Return the (x, y) coordinate for the center point of the cell that contains the specified text.  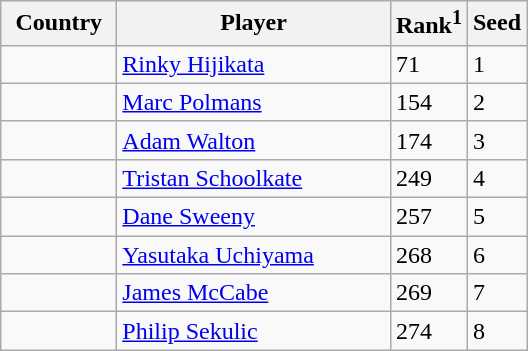
269 (428, 293)
Adam Walton (254, 140)
6 (496, 255)
1 (496, 64)
257 (428, 217)
8 (496, 331)
Player (254, 24)
3 (496, 140)
Dane Sweeny (254, 217)
Seed (496, 24)
249 (428, 178)
Philip Sekulic (254, 331)
Tristan Schoolkate (254, 178)
Yasutaka Uchiyama (254, 255)
7 (496, 293)
Rank1 (428, 24)
274 (428, 331)
174 (428, 140)
Country (59, 24)
4 (496, 178)
Rinky Hijikata (254, 64)
2 (496, 102)
Marc Polmans (254, 102)
154 (428, 102)
5 (496, 217)
268 (428, 255)
71 (428, 64)
James McCabe (254, 293)
